Locate the cell with the specified text and output its (x, y) center coordinate. 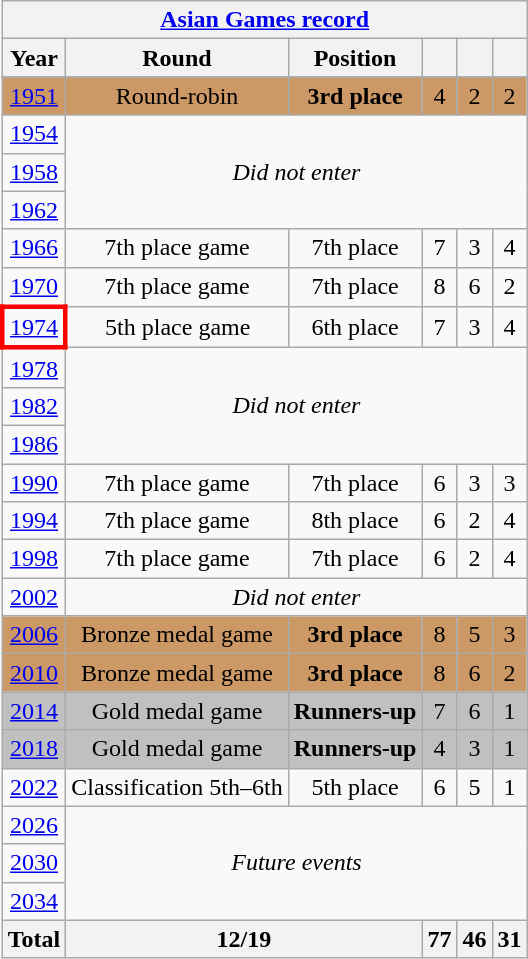
1986 (34, 444)
Year (34, 58)
46 (474, 939)
77 (440, 939)
2026 (34, 825)
5th place (355, 787)
1978 (34, 368)
Asian Games record (264, 20)
2030 (34, 863)
1951 (34, 96)
2010 (34, 673)
Total (34, 939)
1982 (34, 406)
2022 (34, 787)
1994 (34, 521)
1958 (34, 172)
Future events (296, 863)
1998 (34, 559)
12/19 (244, 939)
Position (355, 58)
Round-robin (177, 96)
1966 (34, 248)
5th place game (177, 328)
1954 (34, 134)
Classification 5th–6th (177, 787)
2018 (34, 749)
2014 (34, 711)
31 (510, 939)
Round (177, 58)
1970 (34, 287)
2006 (34, 635)
1974 (34, 328)
8th place (355, 521)
2034 (34, 901)
1990 (34, 483)
2002 (34, 597)
1962 (34, 210)
6th place (355, 328)
